Find where the given text appears and provide that cell's center as (x, y) coordinate. 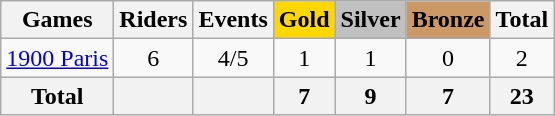
1900 Paris (58, 58)
2 (522, 58)
Bronze (448, 20)
4/5 (233, 58)
23 (522, 96)
Riders (154, 20)
9 (370, 96)
Games (58, 20)
6 (154, 58)
Silver (370, 20)
0 (448, 58)
Gold (304, 20)
Events (233, 20)
